Detect which cell encompasses the target text, then output its (x, y) center coordinate. 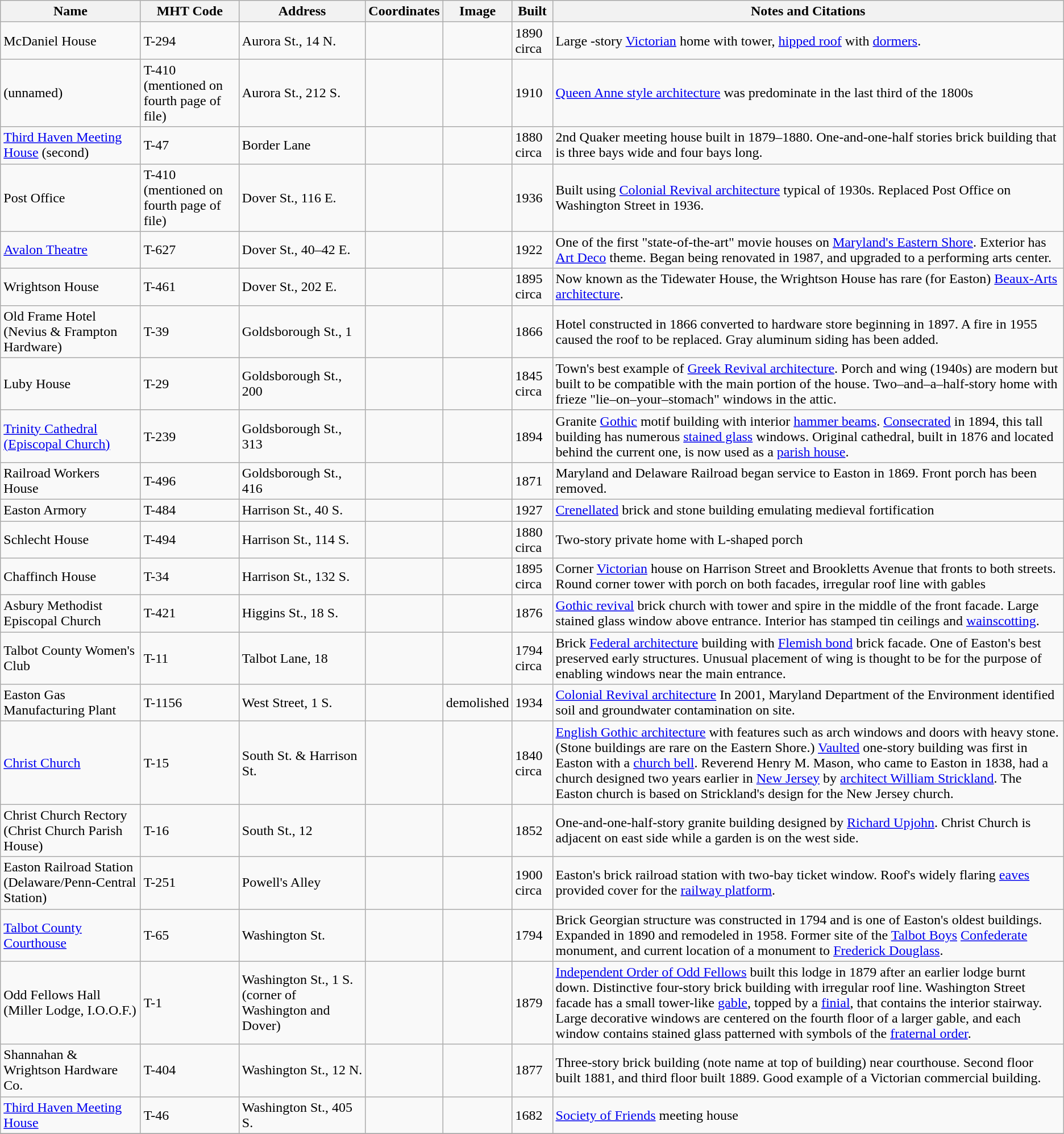
Wrightson House (70, 286)
1794 (532, 935)
1900 circa (532, 883)
1866 (532, 331)
Avalon Theatre (70, 250)
Built (532, 11)
Talbot County Courthouse (70, 935)
T-15 (190, 763)
1876 (532, 614)
Harrison St., 114 S. (302, 539)
1794 circa (532, 658)
T-11 (190, 658)
Post Office (70, 198)
Notes and Citations (808, 11)
Aurora St., 212 S. (302, 93)
T-47 (190, 146)
T-34 (190, 576)
T-251 (190, 883)
Address (302, 11)
Easton Gas Manufacturing Plant (70, 703)
Two-story private home with L-shaped porch (808, 539)
T-29 (190, 384)
Trinity Cathedral (Episcopal Church) (70, 436)
T-39 (190, 331)
Border Lane (302, 146)
1871 (532, 481)
Maryland and Delaware Railroad began service to Easton in 1869. Front porch has been removed. (808, 481)
Railroad Workers House (70, 481)
Harrison St., 132 S. (302, 576)
Goldsborough St., 200 (302, 384)
Goldsborough St., 313 (302, 436)
Dover St., 116 E. (302, 198)
1890 circa (532, 41)
Third Haven Meeting House (70, 1115)
Name (70, 11)
Washington St., 405 S. (302, 1115)
1840 circa (532, 763)
T-484 (190, 510)
T-421 (190, 614)
Coordinates (404, 11)
Old Frame Hotel (Nevius & Frampton Hardware) (70, 331)
Easton Railroad Station (Delaware/Penn-Central Station) (70, 883)
1934 (532, 703)
Schlecht House (70, 539)
Christ Church (70, 763)
1936 (532, 198)
Christ Church Rectory (Christ Church Parish House) (70, 830)
Talbot Lane, 18 (302, 658)
T-65 (190, 935)
Higgins St., 18 S. (302, 614)
T-1 (190, 1003)
Shannahan & Wrightson Hardware Co. (70, 1070)
1910 (532, 93)
MHT Code (190, 11)
Powell's Alley (302, 883)
1879 (532, 1003)
Now known as the Tidewater House, the Wrightson House has rare (for Easton) Beaux-Arts architecture. (808, 286)
T-16 (190, 830)
Luby House (70, 384)
1852 (532, 830)
2nd Quaker meeting house built in 1879–1880. One-and-one-half stories brick building that is three bays wide and four bays long. (808, 146)
1927 (532, 510)
Image (477, 11)
Easton's brick railroad station with two-bay ticket window. Roof's widely flaring eaves provided cover for the railway platform. (808, 883)
Easton Armory (70, 510)
One-and-one-half-story granite building designed by Richard Upjohn. Christ Church is adjacent on east side while a garden is on the west side. (808, 830)
1877 (532, 1070)
Washington St., 1 S. (corner of Washington and Dover) (302, 1003)
T-496 (190, 481)
McDaniel House (70, 41)
T-627 (190, 250)
Third Haven Meeting House (second) (70, 146)
T-494 (190, 539)
South St. & Harrison St. (302, 763)
Queen Anne style architecture was predominate in the last third of the 1800s (808, 93)
Washington St., 12 N. (302, 1070)
South St., 12 (302, 830)
Aurora St., 14 N. (302, 41)
Goldsborough St., 416 (302, 481)
1922 (532, 250)
T-294 (190, 41)
Crenellated brick and stone building emulating medieval fortification (808, 510)
Harrison St., 40 S. (302, 510)
demolished (477, 703)
Dover St., 202 E. (302, 286)
1682 (532, 1115)
Talbot County Women's Club (70, 658)
Washington St. (302, 935)
1894 (532, 436)
Society of Friends meeting house (808, 1115)
T-404 (190, 1070)
T-461 (190, 286)
Asbury Methodist Episcopal Church (70, 614)
T-46 (190, 1115)
Goldsborough St., 1 (302, 331)
(unnamed) (70, 93)
Odd Fellows Hall (Miller Lodge, I.O.O.F.) (70, 1003)
Built using Colonial Revival architecture typical of 1930s. Replaced Post Office on Washington Street in 1936. (808, 198)
Large -story Victorian home with tower, hipped roof with dormers. (808, 41)
T-239 (190, 436)
West Street, 1 S. (302, 703)
Chaffinch House (70, 576)
Colonial Revival architecture In 2001, Maryland Department of the Environment identified soil and groundwater contamination on site. (808, 703)
1845 circa (532, 384)
Dover St., 40–42 E. (302, 250)
T-1156 (190, 703)
